Extract the (X, Y) coordinate from the center of the cell holding the provided text.  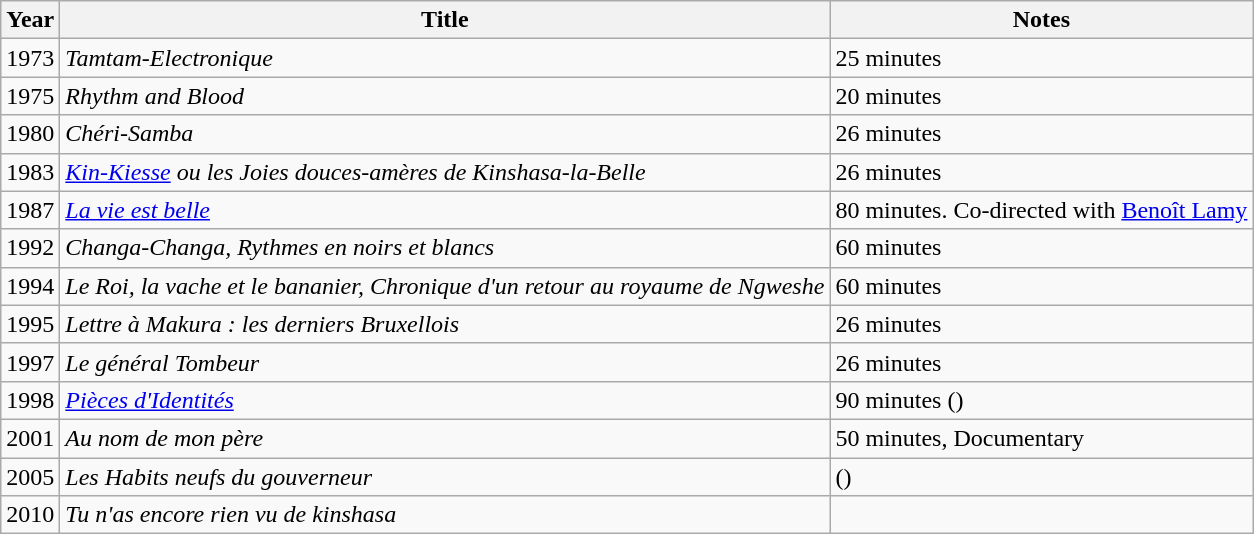
Lettre à Makura : les derniers Bruxellois (445, 324)
Notes (1042, 20)
Le Roi, la vache et le bananier, Chronique d'un retour au royaume de Ngweshe (445, 286)
1998 (30, 400)
Year (30, 20)
1992 (30, 248)
80 minutes. Co-directed with Benoît Lamy (1042, 210)
2001 (30, 438)
2010 (30, 515)
1975 (30, 96)
Rhythm and Blood (445, 96)
20 minutes (1042, 96)
Les Habits neufs du gouverneur (445, 477)
1997 (30, 362)
Au nom de mon père (445, 438)
1973 (30, 58)
Le général Tombeur (445, 362)
Tamtam-Electronique (445, 58)
1994 (30, 286)
2005 (30, 477)
Title (445, 20)
Chéri-Samba (445, 134)
() (1042, 477)
1987 (30, 210)
La vie est belle (445, 210)
Changa-Changa, Rythmes en noirs et blancs (445, 248)
Tu n'as encore rien vu de kinshasa (445, 515)
90 minutes () (1042, 400)
1983 (30, 172)
1980 (30, 134)
1995 (30, 324)
Kin-Kiesse ou les Joies douces-amères de Kinshasa-la-Belle (445, 172)
25 minutes (1042, 58)
50 minutes, Documentary (1042, 438)
Pièces d'Identités (445, 400)
